Search for the cell housing the specified text and yield its (X, Y) center coordinate. 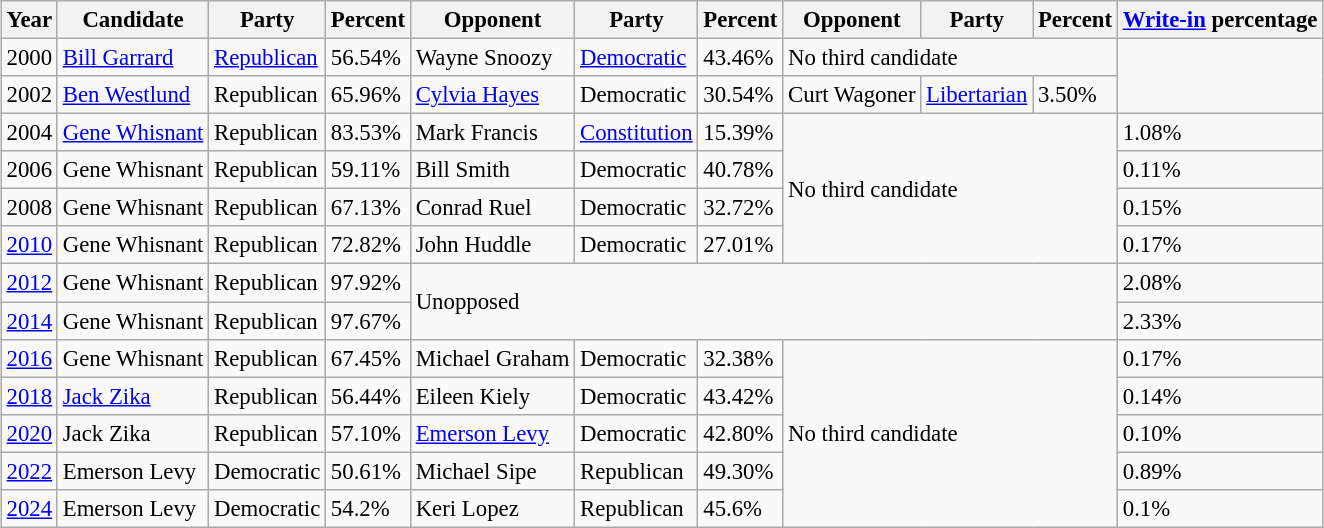
0.14% (1220, 396)
Conrad Ruel (492, 208)
65.96% (368, 95)
56.44% (368, 396)
Keri Lopez (492, 508)
2020 (29, 433)
2.08% (1220, 283)
97.67% (368, 321)
Curt Wagoner (852, 95)
2024 (29, 508)
40.78% (740, 170)
56.54% (368, 57)
97.92% (368, 283)
43.46% (740, 57)
45.6% (740, 508)
0.1% (1220, 508)
2010 (29, 245)
Write-in percentage (1220, 20)
2012 (29, 283)
72.82% (368, 245)
67.13% (368, 208)
Candidate (132, 20)
1.08% (1220, 133)
2004 (29, 133)
83.53% (368, 133)
0.10% (1220, 433)
57.10% (368, 433)
2000 (29, 57)
50.61% (368, 471)
32.38% (740, 358)
2022 (29, 471)
2002 (29, 95)
2018 (29, 396)
Ben Westlund (132, 95)
2016 (29, 358)
30.54% (740, 95)
15.39% (740, 133)
2006 (29, 170)
43.42% (740, 396)
0.11% (1220, 170)
Michael Graham (492, 358)
Wayne Snoozy (492, 57)
0.15% (1220, 208)
Libertarian (977, 95)
Bill Garrard (132, 57)
Constitution (636, 133)
2014 (29, 321)
Bill Smith (492, 170)
32.72% (740, 208)
67.45% (368, 358)
3.50% (1076, 95)
59.11% (368, 170)
2008 (29, 208)
42.80% (740, 433)
Unopposed (764, 302)
Michael Sipe (492, 471)
John Huddle (492, 245)
Mark Francis (492, 133)
49.30% (740, 471)
27.01% (740, 245)
Cylvia Hayes (492, 95)
2.33% (1220, 321)
Year (29, 20)
0.89% (1220, 471)
Eileen Kiely (492, 396)
54.2% (368, 508)
